Identify which cell holds the provided text, then report its [X, Y] central coordinate. 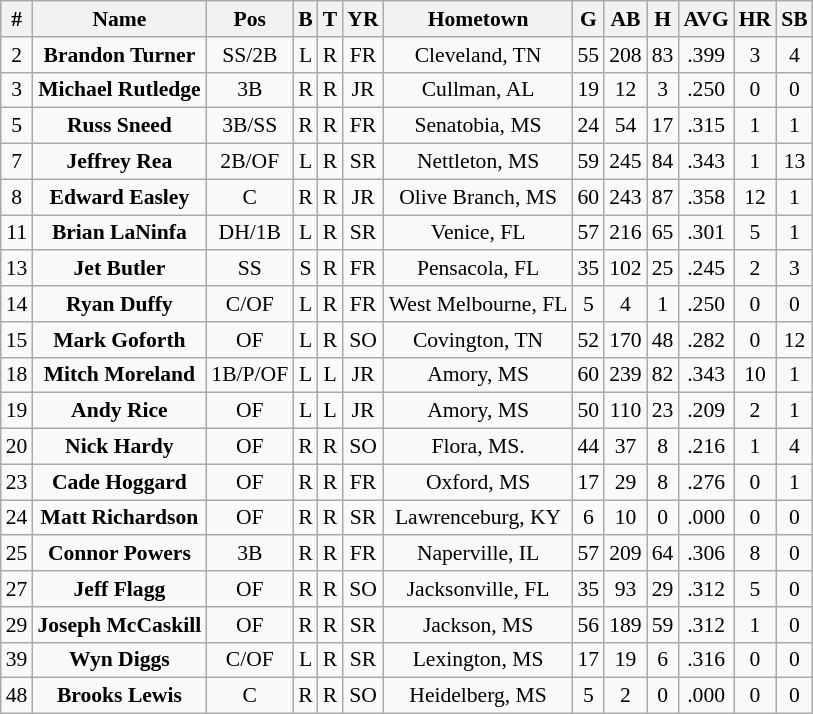
82 [663, 375]
G [588, 19]
H [663, 19]
Connor Powers [119, 554]
37 [626, 447]
55 [588, 55]
West Melbourne, FL [478, 304]
110 [626, 411]
Nettleton, MS [478, 162]
Nick Hardy [119, 447]
Name [119, 19]
.358 [706, 197]
56 [588, 625]
# [17, 19]
239 [626, 375]
54 [626, 126]
.399 [706, 55]
Flora, MS. [478, 447]
S [306, 269]
20 [17, 447]
Ryan Duffy [119, 304]
50 [588, 411]
93 [626, 589]
39 [17, 660]
15 [17, 340]
102 [626, 269]
AVG [706, 19]
65 [663, 233]
Pensacola, FL [478, 269]
Naperville, IL [478, 554]
Olive Branch, MS [478, 197]
.276 [706, 482]
209 [626, 554]
Heidelberg, MS [478, 696]
11 [17, 233]
Cullman, AL [478, 90]
HR [756, 19]
.216 [706, 447]
.315 [706, 126]
Andy Rice [119, 411]
.306 [706, 554]
Edward Easley [119, 197]
.209 [706, 411]
Jacksonville, FL [478, 589]
84 [663, 162]
52 [588, 340]
3B/SS [250, 126]
Mark Goforth [119, 340]
AB [626, 19]
1B/P/OF [250, 375]
170 [626, 340]
Matt Richardson [119, 518]
245 [626, 162]
Jet Butler [119, 269]
Venice, FL [478, 233]
Russ Sneed [119, 126]
SB [794, 19]
2B/OF [250, 162]
Brandon Turner [119, 55]
64 [663, 554]
.301 [706, 233]
Jackson, MS [478, 625]
243 [626, 197]
189 [626, 625]
.282 [706, 340]
Michael Rutledge [119, 90]
SS [250, 269]
44 [588, 447]
27 [17, 589]
Covington, TN [478, 340]
Brian LaNinfa [119, 233]
Hometown [478, 19]
DH/1B [250, 233]
.245 [706, 269]
Brooks Lewis [119, 696]
Jeffrey Rea [119, 162]
Senatobia, MS [478, 126]
87 [663, 197]
Cade Hoggard [119, 482]
Lawrenceburg, KY [478, 518]
Wyn Diggs [119, 660]
7 [17, 162]
216 [626, 233]
Oxford, MS [478, 482]
83 [663, 55]
SS/2B [250, 55]
Jeff Flagg [119, 589]
T [330, 19]
Pos [250, 19]
Cleveland, TN [478, 55]
208 [626, 55]
18 [17, 375]
.316 [706, 660]
B [306, 19]
YR [362, 19]
Mitch Moreland [119, 375]
Lexington, MS [478, 660]
14 [17, 304]
Joseph McCaskill [119, 625]
